Identify which cell holds the provided text, then report its [x, y] central coordinate. 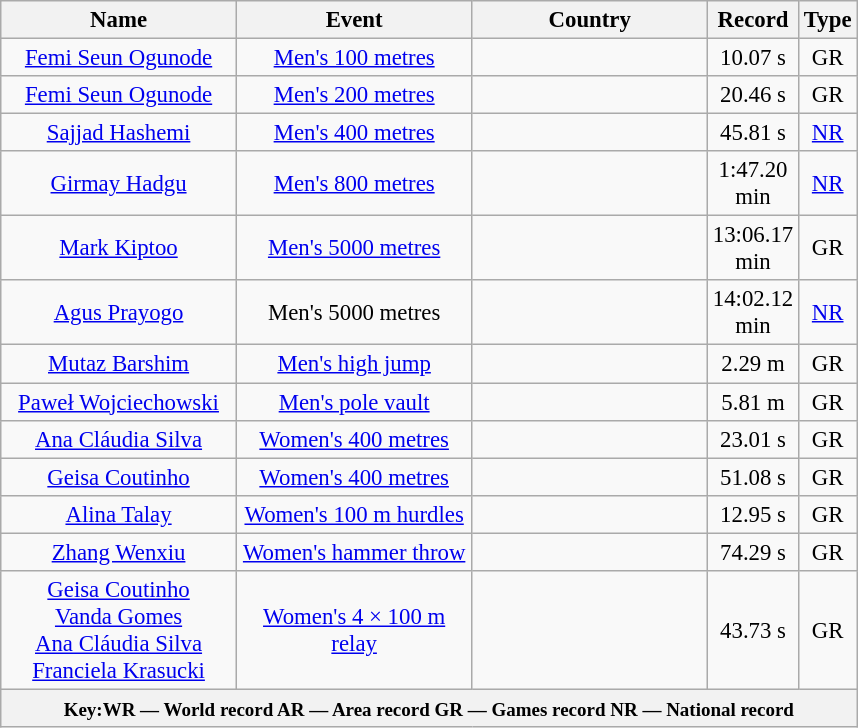
Zhang Wenxiu [119, 552]
Mutaz Barshim [119, 364]
10.07 s [754, 58]
Record [754, 20]
Mark Kiptoo [119, 248]
Key:WR — World record AR — Area record GR — Games record NR — National record [429, 708]
Country [590, 20]
Event [354, 20]
51.08 s [754, 477]
1:47.20 min [754, 184]
Men's pole vault [354, 402]
Girmay Hadgu [119, 184]
5.81 m [754, 402]
13:06.17 min [754, 248]
2.29 m [754, 364]
12.95 s [754, 514]
Paweł Wojciechowski [119, 402]
45.81 s [754, 133]
Women's 4 × 100 m relay [354, 630]
74.29 s [754, 552]
Ana Cláudia Silva [119, 439]
Women's 100 m hurdles [354, 514]
Men's 200 metres [354, 95]
Type [828, 20]
43.73 s [754, 630]
Women's hammer throw [354, 552]
Name [119, 20]
Agus Prayogo [119, 312]
Alina Talay [119, 514]
Men's 100 metres [354, 58]
23.01 s [754, 439]
20.46 s [754, 95]
Geisa Coutinho [119, 477]
Men's high jump [354, 364]
Sajjad Hashemi [119, 133]
14:02.12 min [754, 312]
Men's 400 metres [354, 133]
Men's 800 metres [354, 184]
Geisa CoutinhoVanda GomesAna Cláudia SilvaFranciela Krasucki [119, 630]
